Detect which cell encompasses the target text, then output its [x, y] center coordinate. 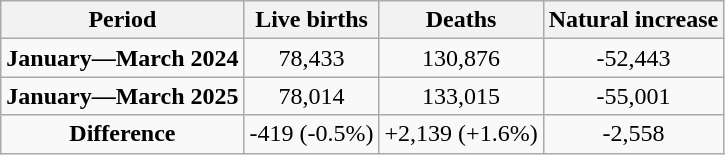
Natural increase [634, 20]
133,015 [461, 96]
January—March 2024 [122, 58]
+2,139 (+1.6%) [461, 134]
Live births [312, 20]
-2,558 [634, 134]
Deaths [461, 20]
-419 (-0.5%) [312, 134]
January—March 2025 [122, 96]
-55,001 [634, 96]
-52,443 [634, 58]
78,433 [312, 58]
130,876 [461, 58]
Period [122, 20]
78,014 [312, 96]
Difference [122, 134]
